Search for the cell housing the specified text and yield its [x, y] center coordinate. 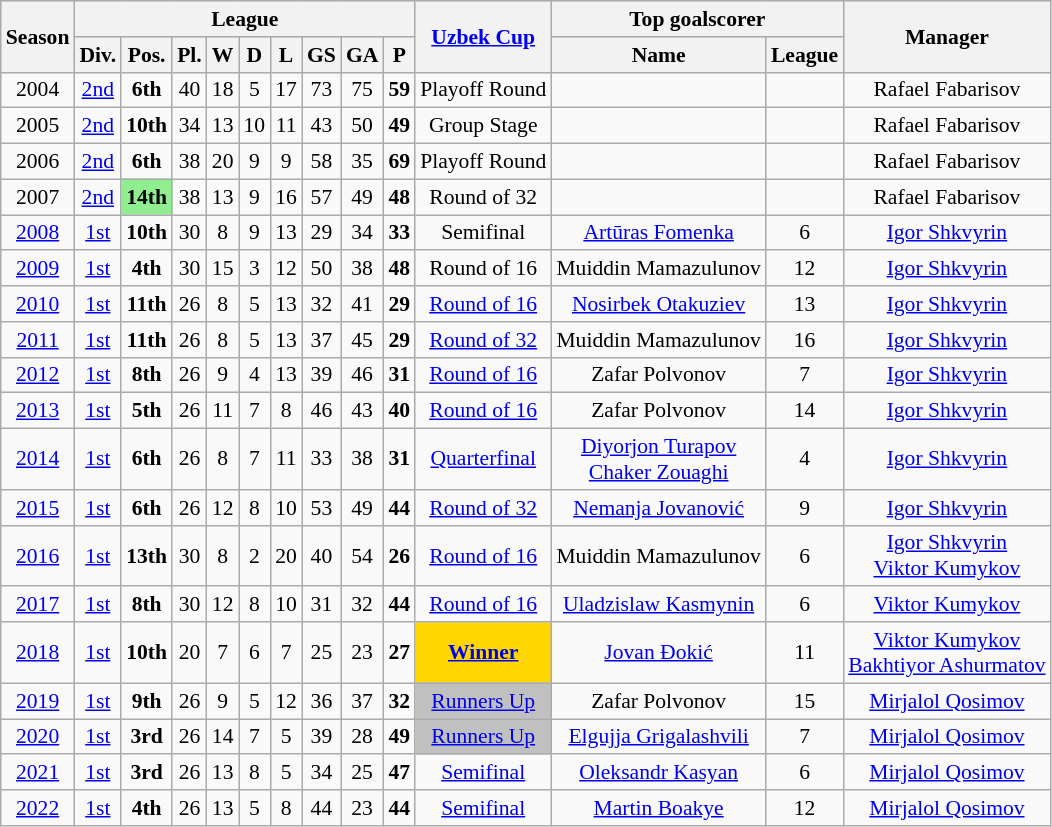
58 [322, 162]
W [223, 55]
2021 [38, 773]
2006 [38, 162]
2014 [38, 460]
Manager [946, 36]
2007 [38, 197]
2012 [38, 375]
5th [146, 411]
27 [399, 652]
3 [254, 269]
53 [322, 508]
69 [399, 162]
Igor Shkvyrin Viktor Kumykov [946, 556]
Elgujja Grigalashvili [658, 737]
2015 [38, 508]
Name [658, 55]
2020 [38, 737]
Viktor Kumykov Bakhtiyor Ashurmatov [946, 652]
2019 [38, 701]
2009 [38, 269]
2011 [38, 340]
L [286, 55]
Uzbek Cup [483, 36]
Nosirbek Otakuziev [658, 304]
57 [322, 197]
2008 [38, 233]
Oleksandr Kasyan [658, 773]
35 [362, 162]
47 [399, 773]
Quarterfinal [483, 460]
Nemanja Jovanović [658, 508]
28 [362, 737]
13th [146, 556]
2005 [38, 126]
17 [286, 90]
GA [362, 55]
P [399, 55]
Martin Boakye [658, 808]
Jovan Đokić [658, 652]
Top goalscorer [697, 19]
GS [322, 55]
18 [223, 90]
36 [322, 701]
14th [146, 197]
Season [38, 36]
41 [362, 304]
75 [362, 90]
54 [362, 556]
Div. [98, 55]
Group Stage [483, 126]
Pl. [190, 55]
9th [146, 701]
2016 [38, 556]
2017 [38, 605]
45 [362, 340]
73 [322, 90]
Pos. [146, 55]
Diyorjon Turapov Chaker Zouaghi [658, 460]
59 [399, 90]
D [254, 55]
Winner [483, 652]
2018 [38, 652]
Uladzislaw Kasmynin [658, 605]
Artūras Fomenka [658, 233]
2013 [38, 411]
2 [254, 556]
2022 [38, 808]
2010 [38, 304]
2004 [38, 90]
Viktor Kumykov [946, 605]
